Determine the [X, Y] coordinate at the center of the cell enclosing the given text.  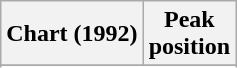
Chart (1992) [72, 34]
Peakposition [189, 34]
